For the text-containing cell, return its midpoint in (x, y) coordinate format. 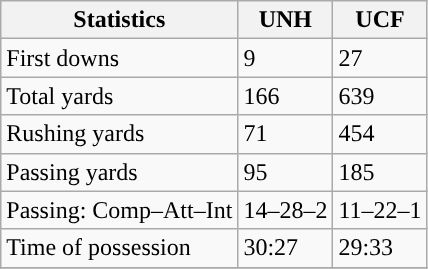
30:27 (286, 248)
166 (286, 96)
27 (380, 58)
14–28–2 (286, 210)
11–22–1 (380, 210)
Time of possession (120, 248)
71 (286, 134)
9 (286, 58)
UNH (286, 20)
Total yards (120, 96)
639 (380, 96)
Rushing yards (120, 134)
Statistics (120, 20)
Passing yards (120, 172)
Passing: Comp–Att–Int (120, 210)
95 (286, 172)
UCF (380, 20)
185 (380, 172)
29:33 (380, 248)
First downs (120, 58)
454 (380, 134)
